Pinpoint the cell where the given text exists, returning its [x, y] midpoint coordinate. 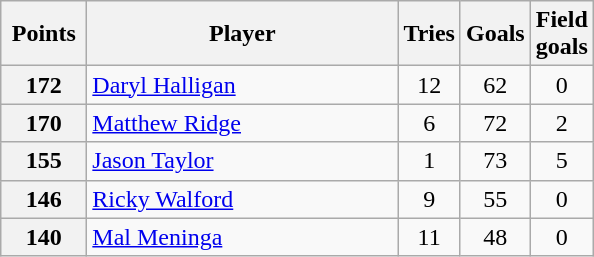
Player [242, 34]
1 [430, 161]
48 [495, 237]
72 [495, 123]
Tries [430, 34]
11 [430, 237]
155 [44, 161]
146 [44, 199]
Matthew Ridge [242, 123]
12 [430, 85]
Jason Taylor [242, 161]
6 [430, 123]
Daryl Halligan [242, 85]
Goals [495, 34]
172 [44, 85]
9 [430, 199]
170 [44, 123]
140 [44, 237]
55 [495, 199]
Ricky Walford [242, 199]
62 [495, 85]
2 [562, 123]
5 [562, 161]
Field goals [562, 34]
Mal Meninga [242, 237]
Points [44, 34]
73 [495, 161]
